Output the [x, y] coordinate of the center of the cell containing the given text.  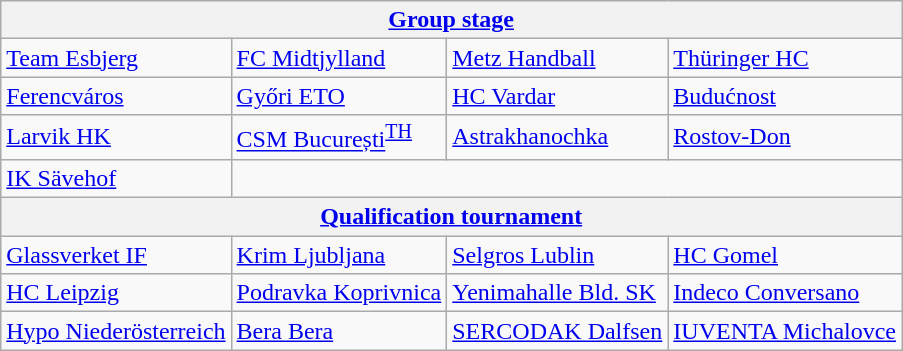
FC Midtjylland [339, 58]
Team Esbjerg [116, 58]
Győri ETO [339, 96]
Group stage [452, 20]
Rostov-Don [785, 138]
Hypo Niederösterreich [116, 331]
Indeco Conversano [785, 293]
Qualification tournament [452, 217]
Astrakhanochka [558, 138]
Yenimahalle Bld. SK [558, 293]
SERCODAK Dalfsen [558, 331]
Glassverket IF [116, 255]
Thüringer HC [785, 58]
CSM BucureștiTH [339, 138]
Podravka Koprivnica [339, 293]
Budućnost [785, 96]
IK Sävehof [116, 178]
Krim Ljubljana [339, 255]
Larvik HK [116, 138]
Bera Bera [339, 331]
Selgros Lublin [558, 255]
Metz Handball [558, 58]
HC Vardar [558, 96]
HC Gomel [785, 255]
Ferencváros [116, 96]
HC Leipzig [116, 293]
IUVENTA Michalovce [785, 331]
